Capture the cell that displays the provided text and extract its [x, y] central coordinate. 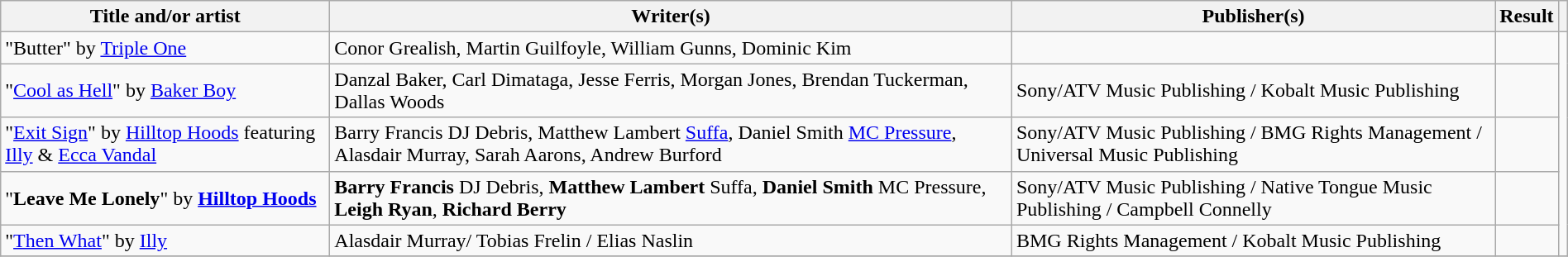
Sony/ATV Music Publishing / BMG Rights Management / Universal Music Publishing [1253, 144]
Sony/ATV Music Publishing / Native Tongue Music Publishing / Campbell Connelly [1253, 198]
Alasdair Murray/ Tobias Frelin / Elias Naslin [672, 240]
Danzal Baker, Carl Dimataga, Jesse Ferris, Morgan Jones, Brendan Tuckerman, Dallas Woods [672, 91]
"Exit Sign" by Hilltop Hoods featuring Illy & Ecca Vandal [165, 144]
Conor Grealish, Martin Guilfoyle, William Gunns, Dominic Kim [672, 48]
BMG Rights Management / Kobalt Music Publishing [1253, 240]
"Then What" by Illy [165, 240]
Title and/or artist [165, 17]
"Cool as Hell" by Baker Boy [165, 91]
Publisher(s) [1253, 17]
Writer(s) [672, 17]
Sony/ATV Music Publishing / Kobalt Music Publishing [1253, 91]
"Leave Me Lonely" by Hilltop Hoods [165, 198]
"Butter" by Triple One [165, 48]
Result [1527, 17]
Barry Francis DJ Debris, Matthew Lambert Suffa, Daniel Smith MC Pressure, Leigh Ryan, Richard Berry [672, 198]
Barry Francis DJ Debris, Matthew Lambert Suffa, Daniel Smith MC Pressure, Alasdair Murray, Sarah Aarons, Andrew Burford [672, 144]
